Detect which cell encompasses the target text, then output its [X, Y] center coordinate. 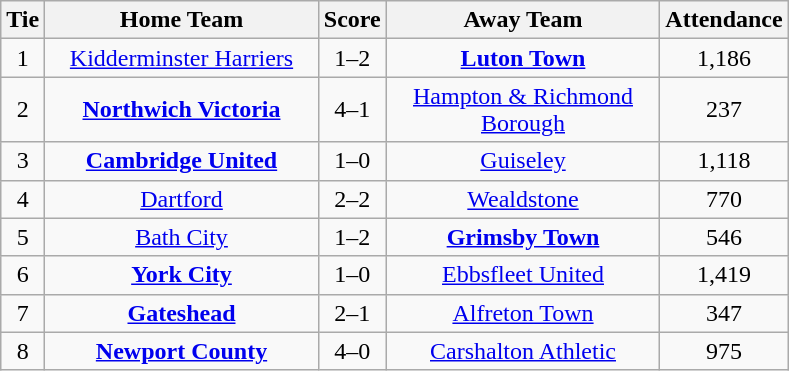
Cambridge United [182, 161]
1 [23, 58]
Carshalton Athletic [523, 351]
7 [23, 313]
York City [182, 275]
237 [724, 110]
546 [724, 237]
Away Team [523, 20]
4–0 [352, 351]
3 [23, 161]
Guiseley [523, 161]
770 [724, 199]
4–1 [352, 110]
Gateshead [182, 313]
Grimsby Town [523, 237]
2 [23, 110]
Alfreton Town [523, 313]
Ebbsfleet United [523, 275]
1,419 [724, 275]
6 [23, 275]
Score [352, 20]
347 [724, 313]
4 [23, 199]
Tie [23, 20]
Newport County [182, 351]
2–1 [352, 313]
Attendance [724, 20]
Bath City [182, 237]
Home Team [182, 20]
2–2 [352, 199]
975 [724, 351]
1,118 [724, 161]
8 [23, 351]
Dartford [182, 199]
Wealdstone [523, 199]
Luton Town [523, 58]
Hampton & Richmond Borough [523, 110]
1,186 [724, 58]
Kidderminster Harriers [182, 58]
5 [23, 237]
Northwich Victoria [182, 110]
